Provide the (x, y) coordinate of the cell's center where the given text is located.  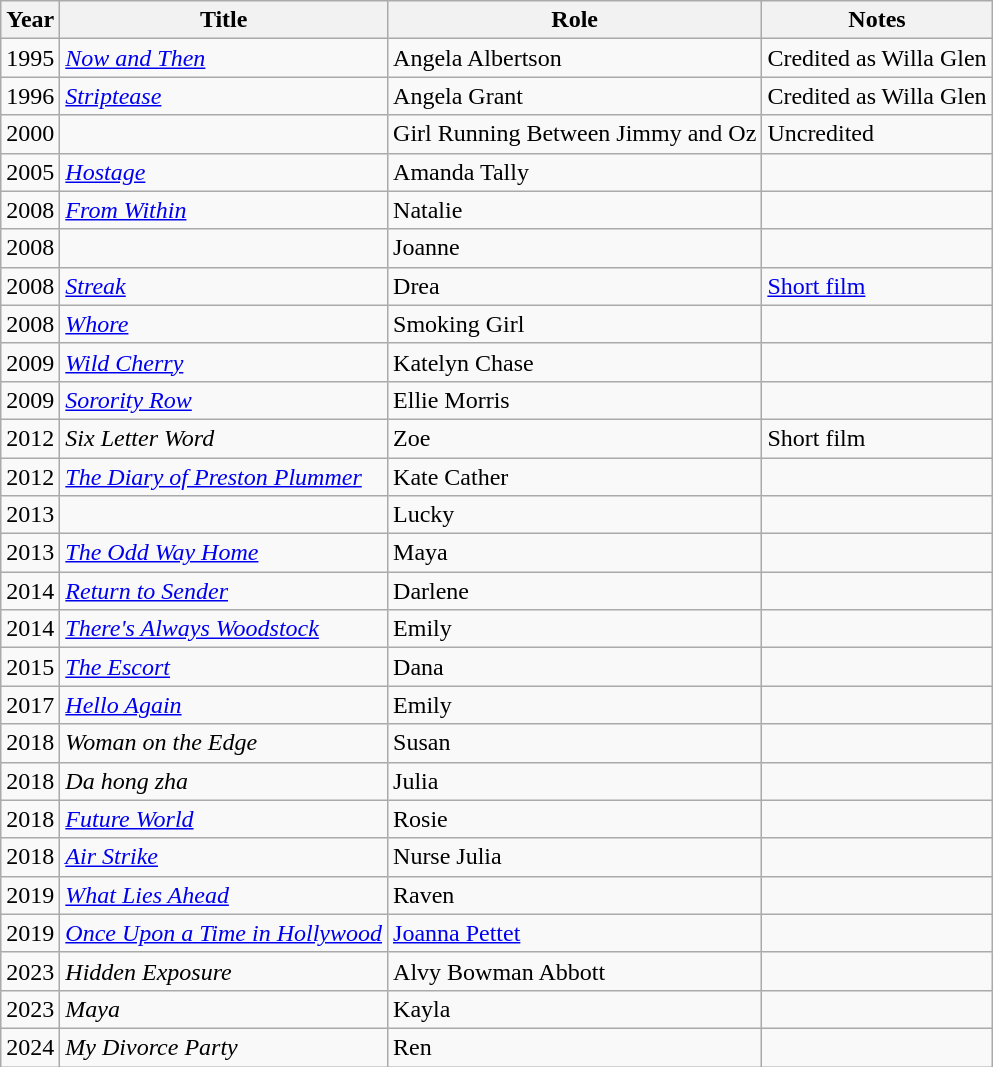
2005 (30, 172)
Six Letter Word (224, 438)
Dana (575, 667)
Title (224, 20)
Woman on the Edge (224, 743)
Kayla (575, 1009)
1995 (30, 58)
Smoking Girl (575, 324)
Nurse Julia (575, 857)
There's Always Woodstock (224, 629)
Hostage (224, 172)
Future World (224, 819)
Once Upon a Time in Hollywood (224, 933)
Air Strike (224, 857)
Return to Sender (224, 591)
Drea (575, 286)
Joanne (575, 248)
My Divorce Party (224, 1047)
Sorority Row (224, 400)
Ellie Morris (575, 400)
Hello Again (224, 705)
Katelyn Chase (575, 362)
What Lies Ahead (224, 895)
Joanna Pettet (575, 933)
Role (575, 20)
Da hong zha (224, 781)
From Within (224, 210)
Year (30, 20)
Angela Albertson (575, 58)
The Odd Way Home (224, 553)
Alvy Bowman Abbott (575, 971)
2024 (30, 1047)
2000 (30, 134)
Natalie (575, 210)
Kate Cather (575, 477)
Now and Then (224, 58)
Amanda Tally (575, 172)
Streak (224, 286)
The Diary of Preston Plummer (224, 477)
Julia (575, 781)
Girl Running Between Jimmy and Oz (575, 134)
Wild Cherry (224, 362)
Susan (575, 743)
Uncredited (877, 134)
The Escort (224, 667)
Notes (877, 20)
1996 (30, 96)
Darlene (575, 591)
2015 (30, 667)
Hidden Exposure (224, 971)
Lucky (575, 515)
Striptease (224, 96)
Rosie (575, 819)
Zoe (575, 438)
Raven (575, 895)
Angela Grant (575, 96)
Ren (575, 1047)
2017 (30, 705)
Whore (224, 324)
